Identify which cell holds the provided text, then report its [X, Y] central coordinate. 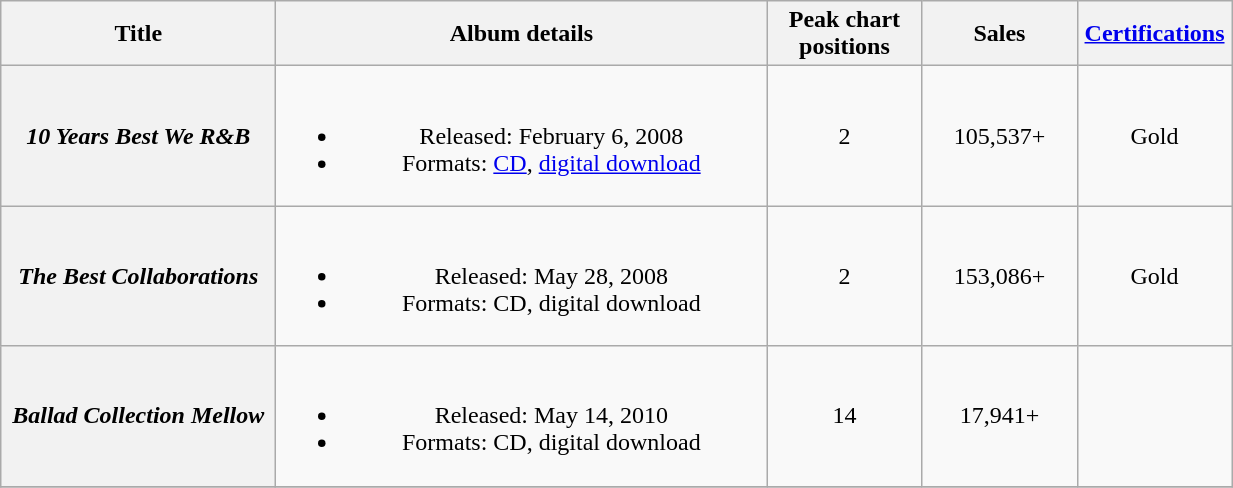
Certifications [1154, 34]
The Best Collaborations [138, 276]
Sales [1000, 34]
Released: May 14, 2010Formats: CD, digital download [522, 416]
Title [138, 34]
Released: February 6, 2008Formats: CD, digital download [522, 136]
17,941+ [1000, 416]
Released: May 28, 2008Formats: CD, digital download [522, 276]
10 Years Best We R&B [138, 136]
Album details [522, 34]
14 [844, 416]
153,086+ [1000, 276]
105,537+ [1000, 136]
Ballad Collection Mellow [138, 416]
Peak chart positions [844, 34]
